Locate the cell with the specified text and output its [X, Y] center coordinate. 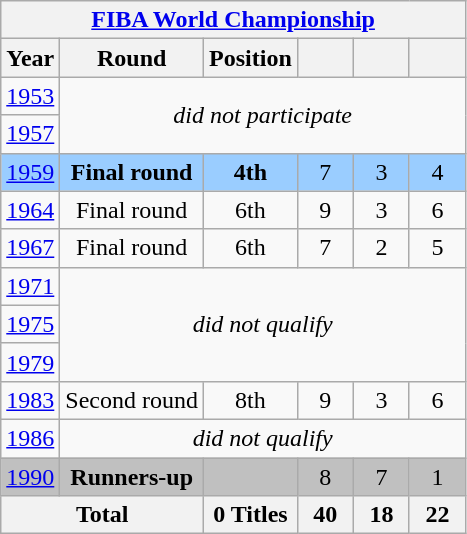
18 [381, 515]
1 [437, 477]
22 [437, 515]
Runners-up [132, 477]
Year [30, 58]
8 [325, 477]
FIBA World Championship [234, 20]
1990 [30, 477]
40 [325, 515]
4th [251, 172]
0 Titles [251, 515]
8th [251, 400]
4 [437, 172]
1979 [30, 362]
did not participate [263, 115]
1959 [30, 172]
5 [437, 248]
Second round [132, 400]
Round [132, 58]
2 [381, 248]
1971 [30, 286]
1983 [30, 400]
1975 [30, 324]
1967 [30, 248]
Total [102, 515]
1964 [30, 210]
1953 [30, 96]
Position [251, 58]
1957 [30, 134]
1986 [30, 438]
